From the cell containing the given text, extract its center point as [x, y] coordinate. 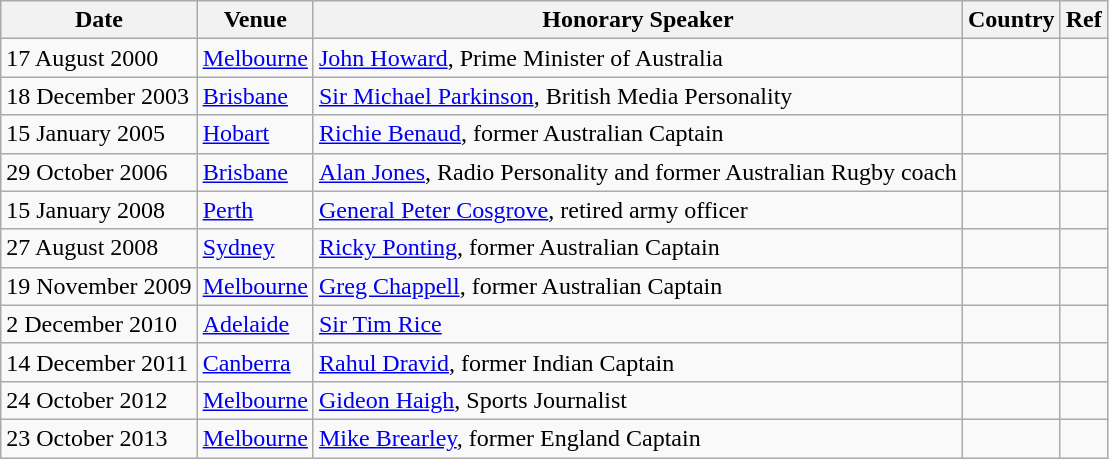
Rahul Dravid, former Indian Captain [638, 362]
Sir Michael Parkinson, British Media Personality [638, 96]
14 December 2011 [99, 362]
Sydney [255, 248]
Canberra [255, 362]
15 January 2005 [99, 134]
Sir Tim Rice [638, 324]
Adelaide [255, 324]
Venue [255, 20]
2 December 2010 [99, 324]
General Peter Cosgrove, retired army officer [638, 210]
15 January 2008 [99, 210]
Date [99, 20]
Ref [1084, 20]
Gideon Haigh, Sports Journalist [638, 400]
Country [1011, 20]
Greg Chappell, former Australian Captain [638, 286]
19 November 2009 [99, 286]
29 October 2006 [99, 172]
Ricky Ponting, former Australian Captain [638, 248]
27 August 2008 [99, 248]
Hobart [255, 134]
23 October 2013 [99, 438]
Honorary Speaker [638, 20]
Mike Brearley, former England Captain [638, 438]
John Howard, Prime Minister of Australia [638, 58]
Richie Benaud, former Australian Captain [638, 134]
Perth [255, 210]
17 August 2000 [99, 58]
24 October 2012 [99, 400]
18 December 2003 [99, 96]
Alan Jones, Radio Personality and former Australian Rugby coach [638, 172]
